Find where the given text appears and provide that cell's center as (x, y) coordinate. 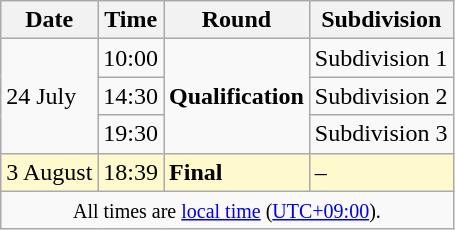
Subdivision 1 (381, 58)
All times are local time (UTC+09:00). (227, 210)
Subdivision 2 (381, 96)
Time (131, 20)
Subdivision (381, 20)
Round (237, 20)
14:30 (131, 96)
Subdivision 3 (381, 134)
10:00 (131, 58)
Qualification (237, 96)
Date (50, 20)
Final (237, 172)
– (381, 172)
19:30 (131, 134)
18:39 (131, 172)
24 July (50, 96)
3 August (50, 172)
